Return the [x, y] coordinate for the center point of the cell that contains the specified text.  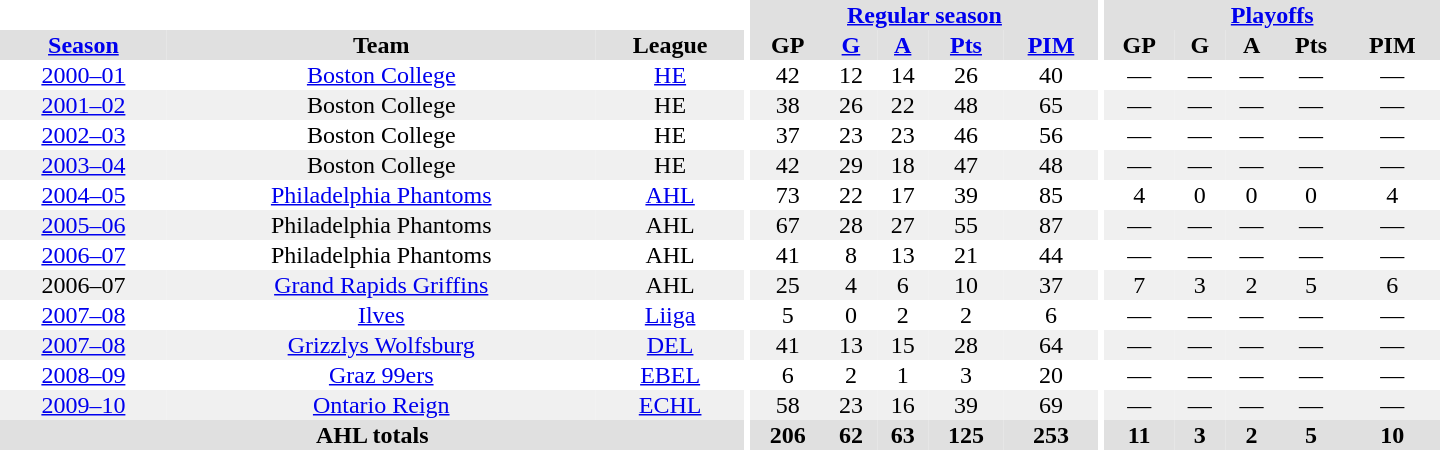
Grizzlys Wolfsburg [382, 345]
67 [788, 225]
ECHL [670, 405]
11 [1139, 435]
2008–09 [84, 375]
12 [851, 75]
64 [1050, 345]
17 [903, 195]
2005–06 [84, 225]
Liiga [670, 315]
2003–04 [84, 165]
29 [851, 165]
21 [966, 255]
8 [851, 255]
Grand Rapids Griffins [382, 285]
14 [903, 75]
65 [1050, 105]
47 [966, 165]
Graz 99ers [382, 375]
Ontario Reign [382, 405]
125 [966, 435]
15 [903, 345]
2000–01 [84, 75]
27 [903, 225]
206 [788, 435]
2004–05 [84, 195]
16 [903, 405]
55 [966, 225]
25 [788, 285]
40 [1050, 75]
38 [788, 105]
69 [1050, 405]
2009–10 [84, 405]
Playoffs [1272, 15]
Regular season [924, 15]
56 [1050, 135]
253 [1050, 435]
20 [1050, 375]
EBEL [670, 375]
73 [788, 195]
85 [1050, 195]
18 [903, 165]
2001–02 [84, 105]
DEL [670, 345]
63 [903, 435]
Team [382, 45]
7 [1139, 285]
87 [1050, 225]
44 [1050, 255]
League [670, 45]
62 [851, 435]
Season [84, 45]
1 [903, 375]
46 [966, 135]
Ilves [382, 315]
2002–03 [84, 135]
AHL totals [372, 435]
58 [788, 405]
